Search for the cell housing the specified text and yield its (X, Y) center coordinate. 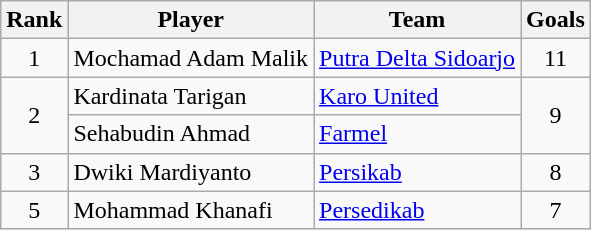
Team (418, 20)
1 (34, 58)
2 (34, 115)
Kardinata Tarigan (191, 96)
Dwiki Mardiyanto (191, 172)
Mohammad Khanafi (191, 210)
Karo United (418, 96)
Putra Delta Sidoarjo (418, 58)
Rank (34, 20)
Player (191, 20)
Sehabudin Ahmad (191, 134)
Persikab (418, 172)
Farmel (418, 134)
7 (556, 210)
Mochamad Adam Malik (191, 58)
11 (556, 58)
Goals (556, 20)
8 (556, 172)
3 (34, 172)
9 (556, 115)
5 (34, 210)
Persedikab (418, 210)
